Scan for the cell matching the given text and deliver its [x, y] coordinate at center. 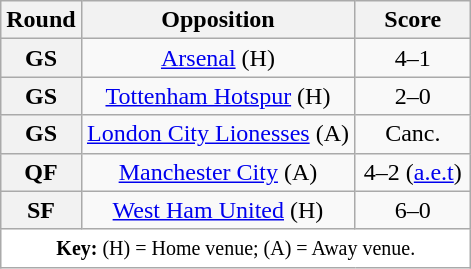
Canc. [413, 134]
4–2 (a.e.t) [413, 172]
6–0 [413, 210]
SF [41, 210]
4–1 [413, 58]
West Ham United (H) [218, 210]
Score [413, 20]
London City Lionesses (A) [218, 134]
Tottenham Hotspur (H) [218, 96]
Opposition [218, 20]
Manchester City (A) [218, 172]
QF [41, 172]
Arsenal (H) [218, 58]
2–0 [413, 96]
Key: (H) = Home venue; (A) = Away venue. [236, 248]
Round [41, 20]
